For the text-containing cell, return its midpoint in [X, Y] coordinate format. 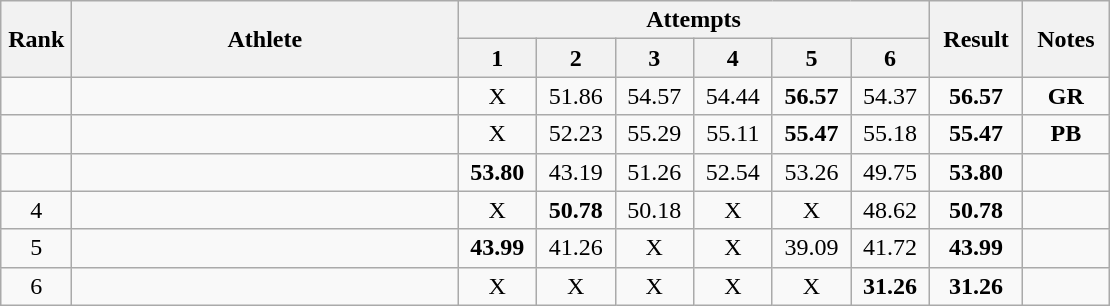
Athlete [265, 39]
41.26 [576, 248]
Attempts [694, 20]
54.37 [890, 96]
51.86 [576, 96]
41.72 [890, 248]
52.54 [734, 172]
2 [576, 58]
55.11 [734, 134]
PB [1066, 134]
55.29 [654, 134]
48.62 [890, 210]
54.44 [734, 96]
GR [1066, 96]
39.09 [812, 248]
49.75 [890, 172]
52.23 [576, 134]
51.26 [654, 172]
Notes [1066, 39]
53.26 [812, 172]
3 [654, 58]
50.18 [654, 210]
1 [498, 58]
43.19 [576, 172]
Result [976, 39]
55.18 [890, 134]
54.57 [654, 96]
Rank [36, 39]
